Return [X, Y] of the center of cell containing provided text 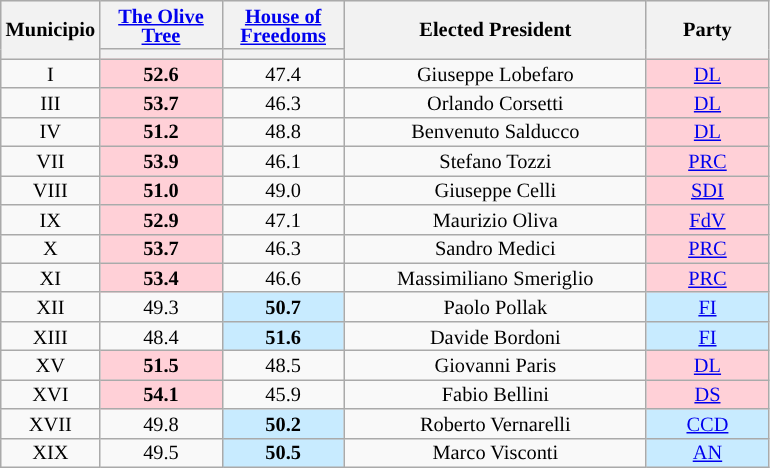
DS [707, 394]
AN [707, 452]
Giuseppe Lobefaro [495, 74]
48.8 [283, 132]
Paolo Pollak [495, 306]
The Olive Tree [161, 24]
Benvenuto Salducco [495, 132]
SDI [707, 190]
XI [50, 278]
Party [707, 29]
50.5 [283, 452]
51.5 [161, 364]
Giuseppe Celli [495, 190]
Marco Visconti [495, 452]
47.1 [283, 218]
Maurizio Oliva [495, 218]
46.1 [283, 160]
49.8 [161, 424]
House of Freedoms [283, 24]
III [50, 102]
45.9 [283, 394]
VII [50, 160]
X [50, 248]
XVI [50, 394]
FdV [707, 218]
Sandro Medici [495, 248]
51.6 [283, 336]
Giovanni Paris [495, 364]
53.4 [161, 278]
Elected President [495, 29]
47.4 [283, 74]
VIII [50, 190]
Roberto Vernarelli [495, 424]
Fabio Bellini [495, 394]
XV [50, 364]
XVII [50, 424]
53.9 [161, 160]
Orlando Corsetti [495, 102]
48.4 [161, 336]
Davide Bordoni [495, 336]
Stefano Tozzi [495, 160]
Municipio [50, 29]
50.7 [283, 306]
CCD [707, 424]
50.2 [283, 424]
IX [50, 218]
52.6 [161, 74]
Massimiliano Smeriglio [495, 278]
49.0 [283, 190]
XIII [50, 336]
52.9 [161, 218]
51.2 [161, 132]
I [50, 74]
49.3 [161, 306]
46.6 [283, 278]
IV [50, 132]
48.5 [283, 364]
XIX [50, 452]
49.5 [161, 452]
51.0 [161, 190]
54.1 [161, 394]
XII [50, 306]
